Identify which cell holds the provided text, then report its (X, Y) central coordinate. 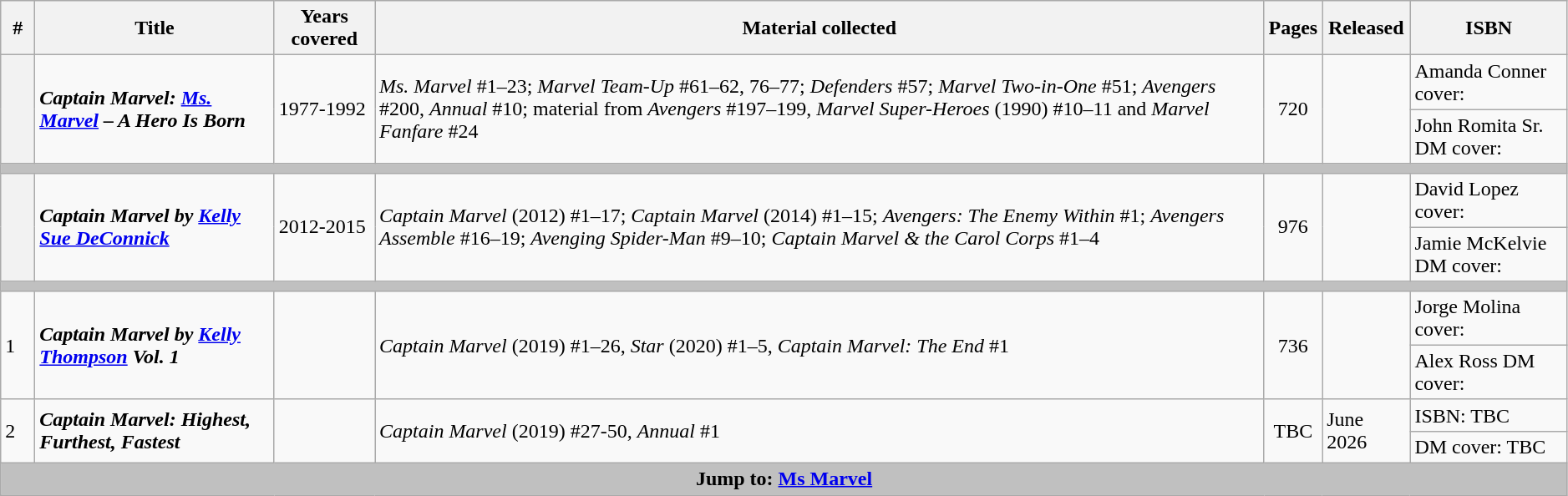
David Lopez cover: (1489, 200)
John Romita Sr. DM cover: (1489, 137)
Jamie McKelvie DM cover: (1489, 254)
720 (1293, 109)
Jump to: Ms Marvel (784, 478)
June 2026 (1367, 431)
ISBN: TBC (1489, 415)
Pages (1293, 28)
976 (1293, 227)
Jorge Molina cover: (1489, 317)
Captain Marvel by Kelly Thompson Vol. 1 (155, 345)
Captain Marvel by Kelly Sue DeConnick (155, 227)
1 (18, 345)
2012-2015 (324, 227)
Material collected (819, 28)
Captain Marvel (2019) #27-50, Annual #1 (819, 431)
ISBN (1489, 28)
# (18, 28)
TBC (1293, 431)
Captain Marvel (2019) #1–26, Star (2020) #1–5, Captain Marvel: The End #1 (819, 345)
DM cover: TBC (1489, 447)
Captain Marvel: Highest, Furthest, Fastest (155, 431)
Alex Ross DM cover: (1489, 372)
Title (155, 28)
2 (18, 431)
736 (1293, 345)
Amanda Conner cover: (1489, 82)
1977-1992 (324, 109)
Captain Marvel: Ms. Marvel – A Hero Is Born (155, 109)
Years covered (324, 28)
Released (1367, 28)
